Extract the [X, Y] coordinate from the center of the cell holding the provided text.  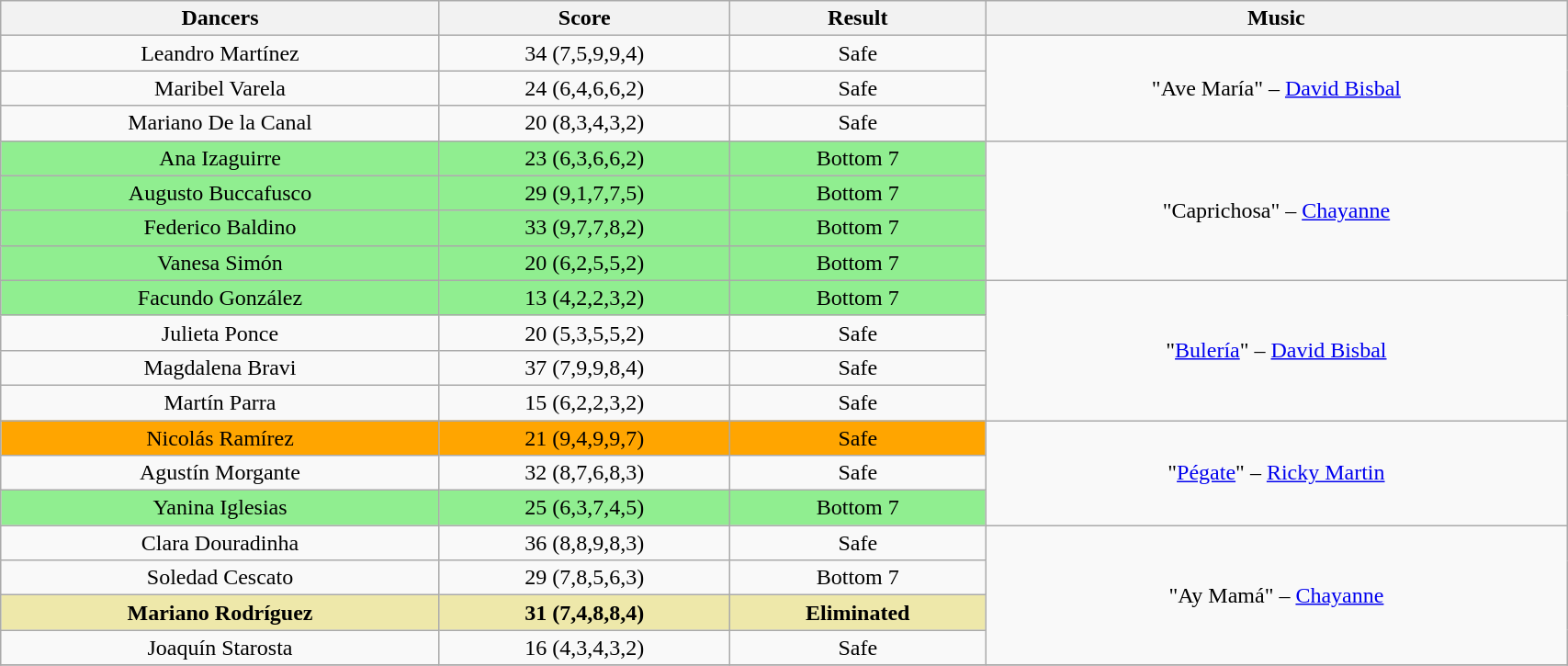
Ana Izaguirre [220, 158]
Dancers [220, 18]
15 (6,2,2,3,2) [584, 402]
Soledad Cescato [220, 578]
Music [1276, 18]
29 (7,8,5,6,3) [584, 578]
Maribel Varela [220, 88]
Martín Parra [220, 402]
20 (5,3,5,5,2) [584, 333]
Leandro Martínez [220, 53]
20 (8,3,4,3,2) [584, 123]
Score [584, 18]
16 (4,3,4,3,2) [584, 648]
Facundo González [220, 298]
Joaquín Starosta [220, 648]
33 (9,7,7,8,2) [584, 228]
Clara Douradinha [220, 543]
Yanina Iglesias [220, 508]
29 (9,1,7,7,5) [584, 193]
Julieta Ponce [220, 333]
"Ave María" – David Bisbal [1276, 88]
21 (9,4,9,9,7) [584, 438]
Agustín Morgante [220, 473]
36 (8,8,9,8,3) [584, 543]
13 (4,2,2,3,2) [584, 298]
Augusto Buccafusco [220, 193]
20 (6,2,5,5,2) [584, 263]
34 (7,5,9,9,4) [584, 53]
25 (6,3,7,4,5) [584, 508]
Federico Baldino [220, 228]
Mariano De la Canal [220, 123]
Mariano Rodríguez [220, 613]
"Pégate" – Ricky Martin [1276, 473]
"Ay Mamá" – Chayanne [1276, 595]
24 (6,4,6,6,2) [584, 88]
Magdalena Bravi [220, 367]
23 (6,3,6,6,2) [584, 158]
37 (7,9,9,8,4) [584, 367]
"Bulería" – David Bisbal [1276, 350]
31 (7,4,8,8,4) [584, 613]
32 (8,7,6,8,3) [584, 473]
Vanesa Simón [220, 263]
Eliminated [858, 613]
Nicolás Ramírez [220, 438]
"Caprichosa" – Chayanne [1276, 210]
Result [858, 18]
